Determine the (X, Y) coordinate at the center of the cell enclosing the given text.  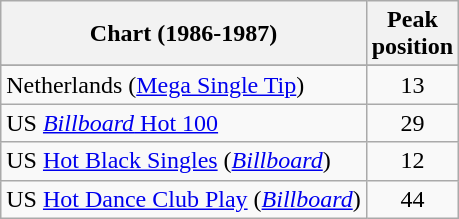
13 (412, 85)
Chart (1986-1987) (184, 34)
Netherlands (Mega Single Tip) (184, 85)
Peakposition (412, 34)
29 (412, 123)
12 (412, 161)
US Hot Black Singles (Billboard) (184, 161)
US Hot Dance Club Play (Billboard) (184, 199)
US Billboard Hot 100 (184, 123)
44 (412, 199)
